Detect which cell encompasses the target text, then output its (X, Y) center coordinate. 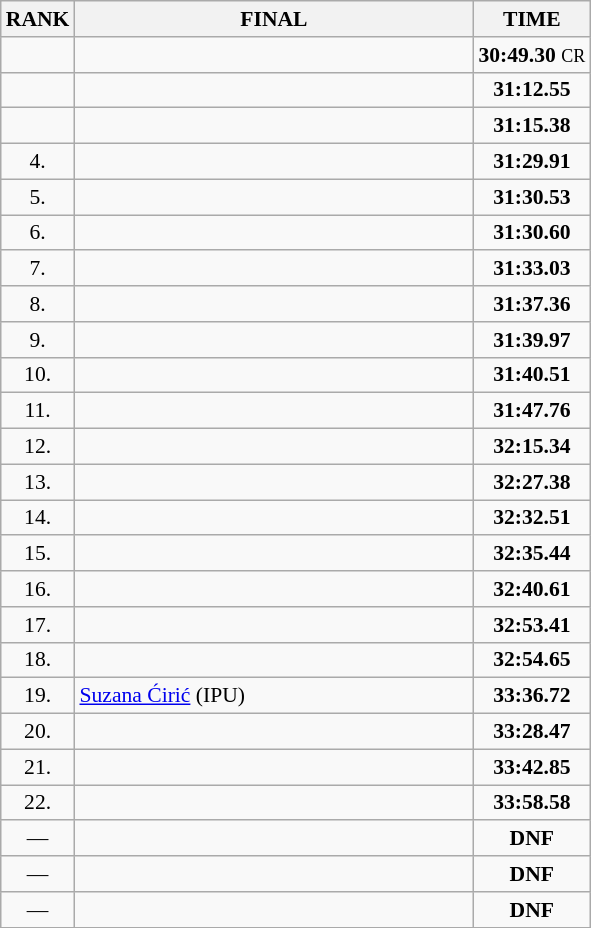
31:47.76 (532, 411)
32:53.41 (532, 625)
14. (38, 518)
31:29.91 (532, 162)
10. (38, 375)
31:30.60 (532, 233)
13. (38, 482)
Suzana Ćirić (IPU) (274, 696)
5. (38, 197)
8. (38, 304)
31:39.97 (532, 340)
4. (38, 162)
21. (38, 767)
33:36.72 (532, 696)
6. (38, 233)
33:58.58 (532, 803)
32:40.61 (532, 589)
20. (38, 732)
33:28.47 (532, 732)
7. (38, 269)
12. (38, 447)
30:49.30 CR (532, 55)
31:37.36 (532, 304)
9. (38, 340)
31:12.55 (532, 90)
15. (38, 554)
11. (38, 411)
31:40.51 (532, 375)
17. (38, 625)
FINAL (274, 19)
31:30.53 (532, 197)
32:35.44 (532, 554)
32:15.34 (532, 447)
32:27.38 (532, 482)
32:32.51 (532, 518)
TIME (532, 19)
33:42.85 (532, 767)
19. (38, 696)
16. (38, 589)
31:15.38 (532, 126)
RANK (38, 19)
32:54.65 (532, 660)
22. (38, 803)
18. (38, 660)
31:33.03 (532, 269)
